Output the (X, Y) coordinate of the center of the cell containing the given text.  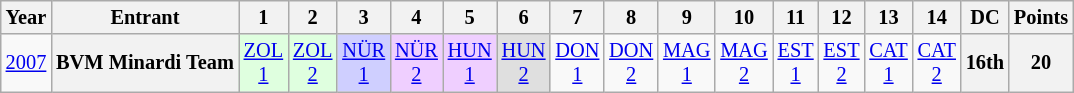
CAT1 (888, 63)
MAG2 (744, 63)
4 (416, 17)
2 (312, 17)
Entrant (145, 17)
CAT2 (937, 63)
9 (686, 17)
3 (364, 17)
6 (524, 17)
Points (1041, 17)
2007 (26, 63)
MAG1 (686, 63)
DON1 (577, 63)
EST2 (842, 63)
7 (577, 17)
10 (744, 17)
20 (1041, 63)
16th (985, 63)
14 (937, 17)
ZOL2 (312, 63)
NÜR2 (416, 63)
BVM Minardi Team (145, 63)
EST1 (796, 63)
HUN1 (470, 63)
NÜR1 (364, 63)
DON2 (631, 63)
1 (264, 17)
13 (888, 17)
12 (842, 17)
Year (26, 17)
5 (470, 17)
8 (631, 17)
11 (796, 17)
HUN2 (524, 63)
DC (985, 17)
ZOL1 (264, 63)
